Output the [X, Y] coordinate of the center of the cell containing the given text.  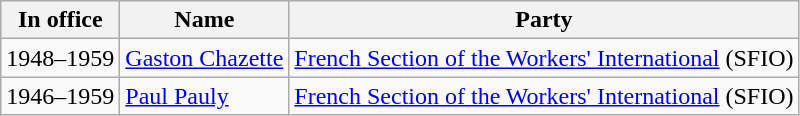
1948–1959 [60, 58]
Party [544, 20]
In office [60, 20]
Name [204, 20]
Paul Pauly [204, 96]
Gaston Chazette [204, 58]
1946–1959 [60, 96]
